Search for the cell housing the specified text and yield its (X, Y) center coordinate. 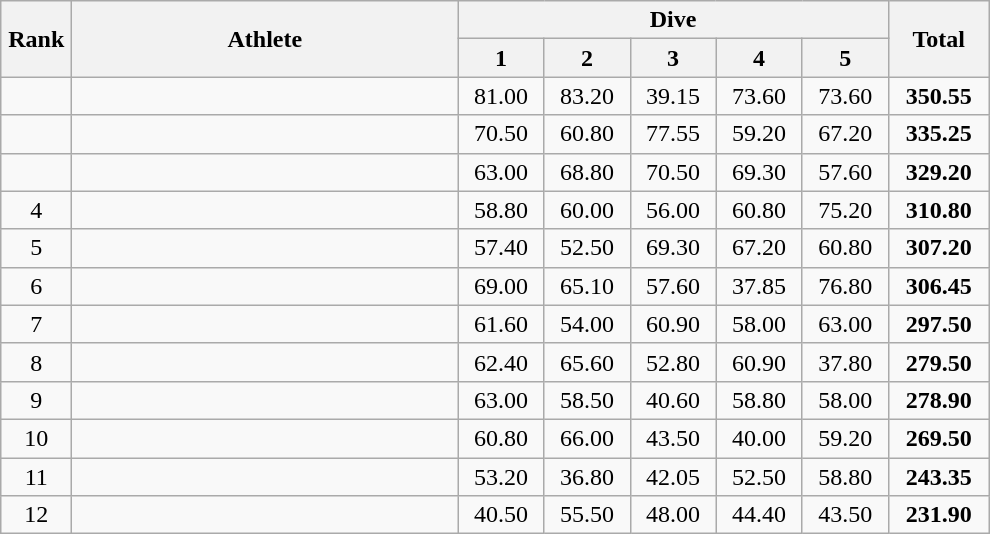
40.50 (501, 515)
6 (36, 286)
310.80 (938, 210)
69.00 (501, 286)
Dive (673, 20)
350.55 (938, 96)
37.80 (845, 362)
269.50 (938, 438)
231.90 (938, 515)
48.00 (673, 515)
42.05 (673, 477)
40.00 (759, 438)
81.00 (501, 96)
Athlete (265, 39)
2 (587, 58)
52.80 (673, 362)
329.20 (938, 172)
36.80 (587, 477)
Total (938, 39)
55.50 (587, 515)
9 (36, 400)
83.20 (587, 96)
11 (36, 477)
306.45 (938, 286)
243.35 (938, 477)
44.40 (759, 515)
77.55 (673, 134)
12 (36, 515)
1 (501, 58)
39.15 (673, 96)
66.00 (587, 438)
10 (36, 438)
53.20 (501, 477)
58.50 (587, 400)
278.90 (938, 400)
56.00 (673, 210)
57.40 (501, 248)
65.60 (587, 362)
3 (673, 58)
61.60 (501, 324)
40.60 (673, 400)
8 (36, 362)
76.80 (845, 286)
Rank (36, 39)
7 (36, 324)
279.50 (938, 362)
60.00 (587, 210)
54.00 (587, 324)
75.20 (845, 210)
307.20 (938, 248)
335.25 (938, 134)
65.10 (587, 286)
297.50 (938, 324)
68.80 (587, 172)
37.85 (759, 286)
62.40 (501, 362)
